Pinpoint the cell where the given text exists, returning its [x, y] midpoint coordinate. 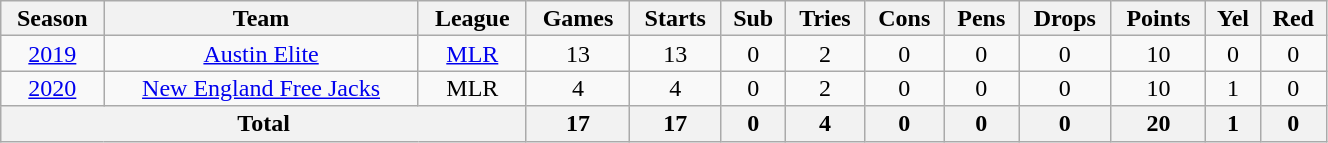
Austin Elite [261, 54]
Pens [982, 18]
Total [264, 124]
Points [1158, 18]
League [472, 18]
2019 [52, 54]
20 [1158, 124]
Sub [753, 18]
New England Free Jacks [261, 88]
Cons [904, 18]
Drops [1066, 18]
Yel [1233, 18]
Tries [824, 18]
Season [52, 18]
Team [261, 18]
2020 [52, 88]
Games [578, 18]
Red [1293, 18]
Starts [676, 18]
